Locate the cell with the specified text and output its [x, y] center coordinate. 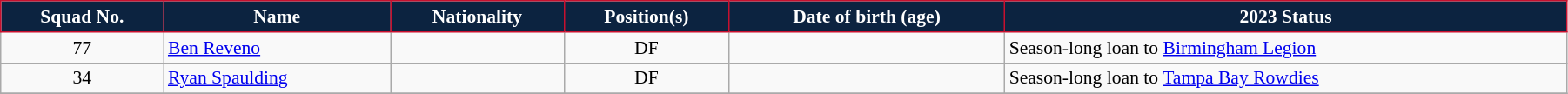
77 [82, 48]
Date of birth (age) [867, 17]
Season-long loan to Birmingham Legion [1286, 48]
Nationality [478, 17]
34 [82, 78]
Squad No. [82, 17]
Ben Reveno [277, 48]
Season-long loan to Tampa Bay Rowdies [1286, 78]
2023 Status [1286, 17]
Ryan Spaulding [277, 78]
Position(s) [646, 17]
Name [277, 17]
